Detect which cell encompasses the target text, then output its (X, Y) center coordinate. 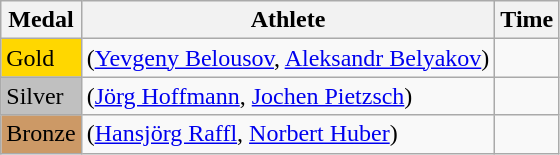
(Jörg Hoffmann, Jochen Pietzsch) (288, 96)
Gold (41, 58)
Bronze (41, 134)
(Yevgeny Belousov, Aleksandr Belyakov) (288, 58)
(Hansjörg Raffl, Norbert Huber) (288, 134)
Medal (41, 20)
Athlete (288, 20)
Time (527, 20)
Silver (41, 96)
